Return the [X, Y] coordinate for the center point of the cell that contains the specified text.  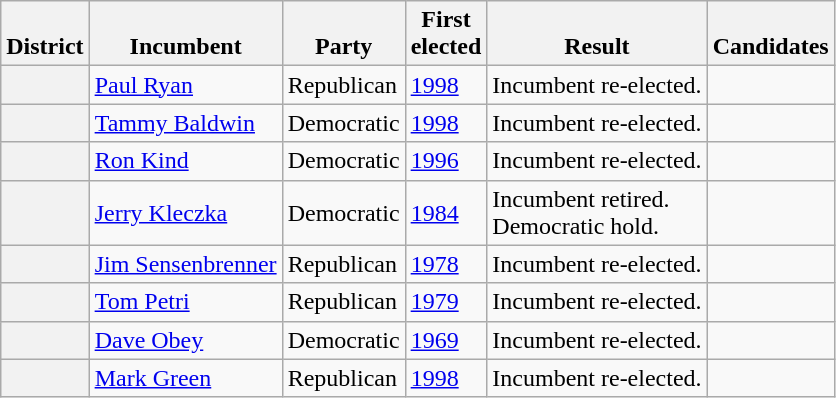
Candidates [770, 34]
Ron Kind [186, 161]
1996 [446, 161]
1969 [446, 340]
Jerry Kleczka [186, 212]
Incumbent retired.Democratic hold. [597, 212]
Incumbent [186, 34]
Result [597, 34]
District [45, 34]
Tom Petri [186, 302]
1978 [446, 264]
1984 [446, 212]
Dave Obey [186, 340]
1979 [446, 302]
Jim Sensenbrenner [186, 264]
Tammy Baldwin [186, 123]
Mark Green [186, 378]
Paul Ryan [186, 85]
Firstelected [446, 34]
Party [344, 34]
